Pinpoint the cell where the given text exists, returning its [x, y] midpoint coordinate. 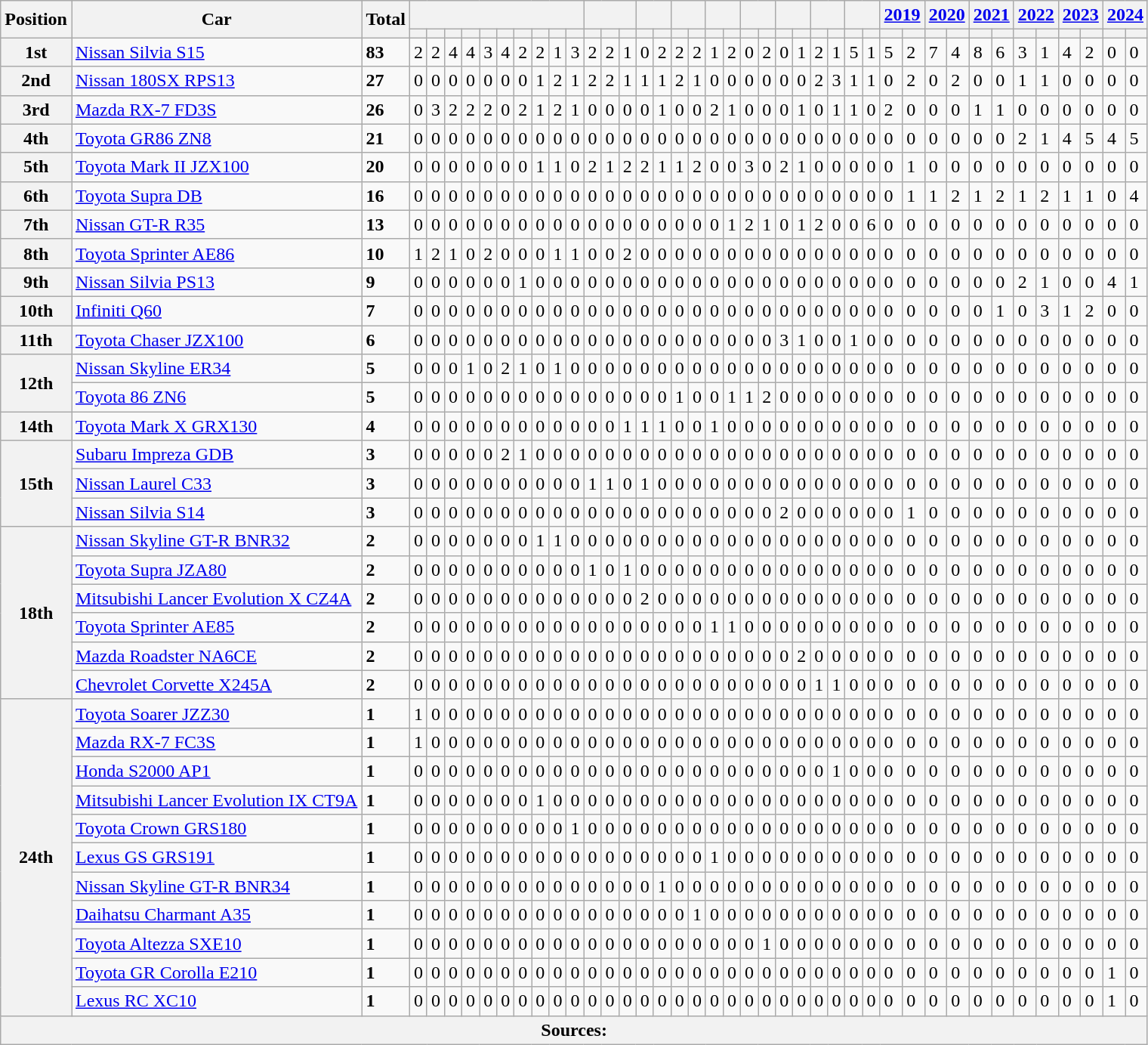
Toyota GR86 ZN8 [216, 138]
24th [36, 857]
26 [386, 110]
Nissan Laurel C33 [216, 484]
Toyota Altezza SXE10 [216, 944]
Toyota Soarer JZZ30 [216, 713]
1st [36, 52]
5th [36, 167]
12th [36, 383]
Toyota Supra DB [216, 196]
Toyota Sprinter AE86 [216, 253]
Infiniti Q60 [216, 311]
9 [386, 282]
Daihatsu Charmant A35 [216, 915]
9th [36, 282]
Position [36, 20]
Nissan Silvia S14 [216, 512]
2020 [947, 15]
Nissan Silvia S15 [216, 52]
21 [386, 138]
2019 [902, 15]
6th [36, 196]
2023 [1080, 15]
Toyota GR Corolla E210 [216, 972]
Toyota Chaser JZX100 [216, 339]
Toyota Supra JZA80 [216, 570]
Subaru Impreza GDB [216, 455]
Nissan Skyline GT-R BNR34 [216, 886]
2022 [1036, 15]
Nissan Skyline ER34 [216, 369]
Mitsubishi Lancer Evolution X CZ4A [216, 598]
Toyota Mark II JZX100 [216, 167]
Lexus GS GRS191 [216, 858]
7th [36, 224]
11th [36, 339]
10 [386, 253]
15th [36, 484]
16 [386, 196]
Toyota 86 ZN6 [216, 397]
20 [386, 167]
2024 [1125, 15]
27 [386, 81]
18th [36, 613]
4th [36, 138]
10th [36, 311]
Mazda RX-7 FC3S [216, 742]
Honda S2000 AP1 [216, 771]
Chevrolet Corvette X245A [216, 685]
Mazda RX-7 FD3S [216, 110]
14th [36, 426]
Nissan Skyline GT-R BNR32 [216, 541]
Sources: [574, 1030]
3rd [36, 110]
Toyota Sprinter AE85 [216, 627]
2021 [991, 15]
Nissan GT-R R35 [216, 224]
Mitsubishi Lancer Evolution IX CT9A [216, 800]
Toyota Mark X GRX130 [216, 426]
8 [980, 52]
8th [36, 253]
Lexus RC XC10 [216, 1001]
Mazda Roadster NA6CE [216, 656]
2nd [36, 81]
13 [386, 224]
Toyota Crown GRS180 [216, 829]
Nissan 180SX RPS13 [216, 81]
83 [386, 52]
Car [216, 20]
Total [386, 20]
Nissan Silvia PS13 [216, 282]
